Extract the (x, y) coordinate from the center of the cell holding the provided text.  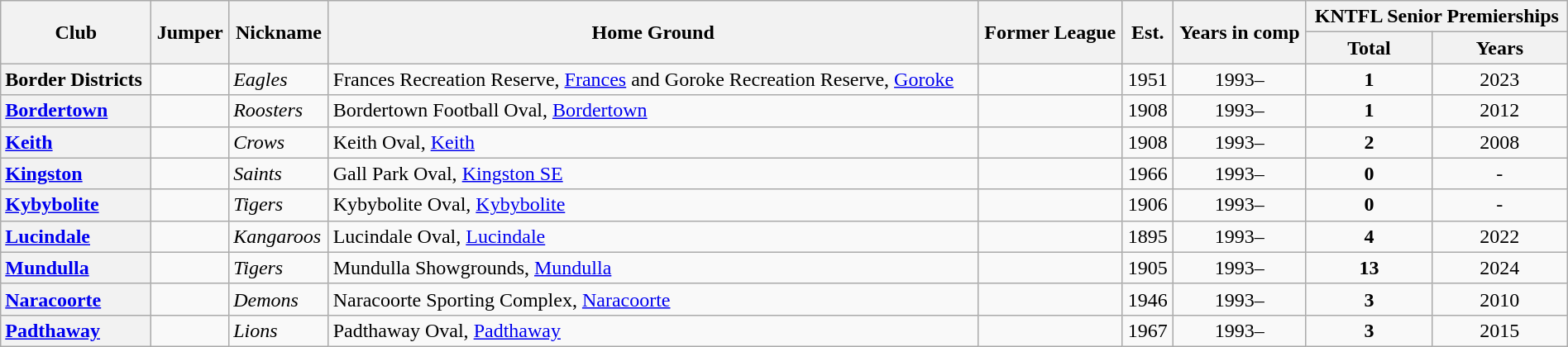
Frances Recreation Reserve, Frances and Goroke Recreation Reserve, Goroke (653, 79)
Kingston (76, 173)
Jumper (190, 32)
Gall Park Oval, Kingston SE (653, 173)
4 (1369, 236)
Keith Oval, Keith (653, 142)
Eagles (279, 79)
1967 (1148, 330)
Est. (1148, 32)
13 (1369, 268)
Bordertown (76, 111)
2015 (1499, 330)
Home Ground (653, 32)
Years (1499, 48)
1906 (1148, 205)
Saints (279, 173)
Mundulla Showgrounds, Mundulla (653, 268)
Naracoorte (76, 299)
Mundulla (76, 268)
Crows (279, 142)
Kybybolite (76, 205)
Padthaway Oval, Padthaway (653, 330)
Total (1369, 48)
Keith (76, 142)
Club (76, 32)
1966 (1148, 173)
Roosters (279, 111)
2012 (1499, 111)
2010 (1499, 299)
Nickname (279, 32)
Demons (279, 299)
1905 (1148, 268)
Lucindale (76, 236)
Former League (1050, 32)
Years in comp (1239, 32)
2022 (1499, 236)
Padthaway (76, 330)
1951 (1148, 79)
Kybybolite Oval, Kybybolite (653, 205)
Lucindale Oval, Lucindale (653, 236)
Kangaroos (279, 236)
Bordertown Football Oval, Bordertown (653, 111)
1895 (1148, 236)
Naracoorte Sporting Complex, Naracoorte (653, 299)
1946 (1148, 299)
Lions (279, 330)
KNTFL Senior Premierships (1437, 17)
Border Districts (76, 79)
2023 (1499, 79)
2 (1369, 142)
2024 (1499, 268)
2008 (1499, 142)
